Pinpoint the cell where the given text exists, returning its [x, y] midpoint coordinate. 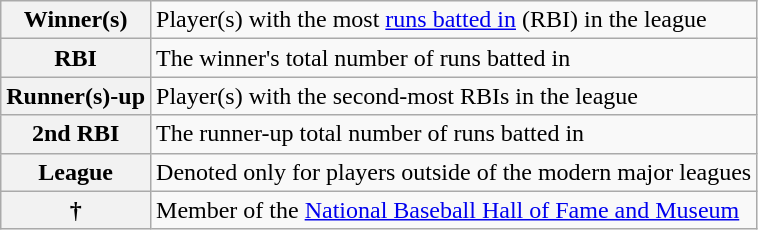
Player(s) with the second-most RBIs in the league [454, 96]
Denoted only for players outside of the modern major leagues [454, 172]
The winner's total number of runs batted in [454, 58]
† [76, 210]
2nd RBI [76, 134]
Runner(s)-up [76, 96]
RBI [76, 58]
Player(s) with the most runs batted in (RBI) in the league [454, 20]
League [76, 172]
Member of the National Baseball Hall of Fame and Museum [454, 210]
The runner-up total number of runs batted in [454, 134]
Winner(s) [76, 20]
